Pinpoint the cell where the given text exists, returning its (X, Y) midpoint coordinate. 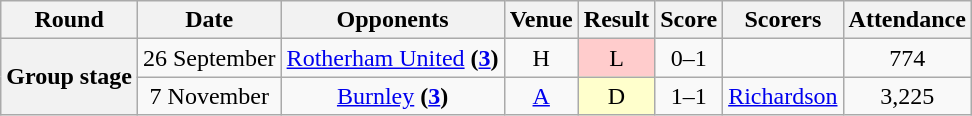
1–1 (689, 96)
Rotherham United (3) (392, 58)
7 November (209, 96)
Date (209, 20)
3,225 (907, 96)
Attendance (907, 20)
Venue (541, 20)
Result (616, 20)
Group stage (70, 77)
Burnley (3) (392, 96)
26 September (209, 58)
Opponents (392, 20)
A (541, 96)
774 (907, 58)
Richardson (783, 96)
0–1 (689, 58)
L (616, 58)
Scorers (783, 20)
D (616, 96)
H (541, 58)
Score (689, 20)
Round (70, 20)
